Capture the cell that displays the provided text and extract its [X, Y] central coordinate. 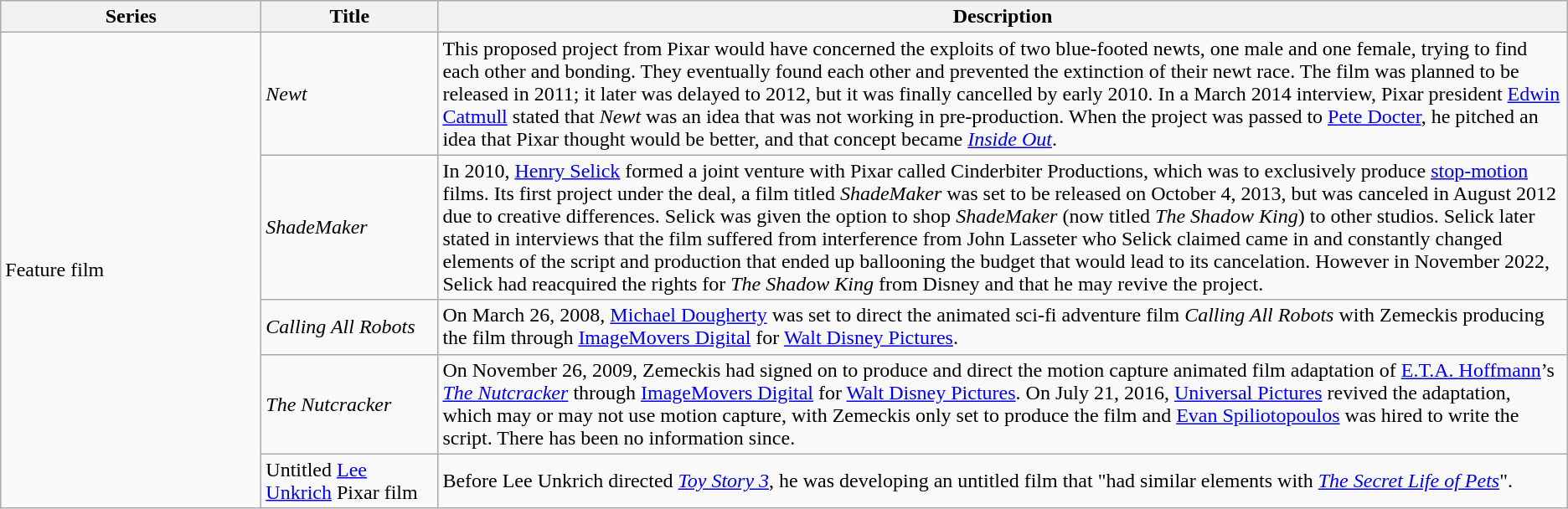
Description [1003, 17]
Feature film [131, 270]
ShadeMaker [350, 228]
Newt [350, 94]
Title [350, 17]
The Nutcracker [350, 404]
Series [131, 17]
Before Lee Unkrich directed Toy Story 3, he was developing an untitled film that "had similar elements with The Secret Life of Pets". [1003, 481]
Untitled Lee Unkrich Pixar film [350, 481]
Calling All Robots [350, 326]
